Locate the cell with the specified text and output its [x, y] center coordinate. 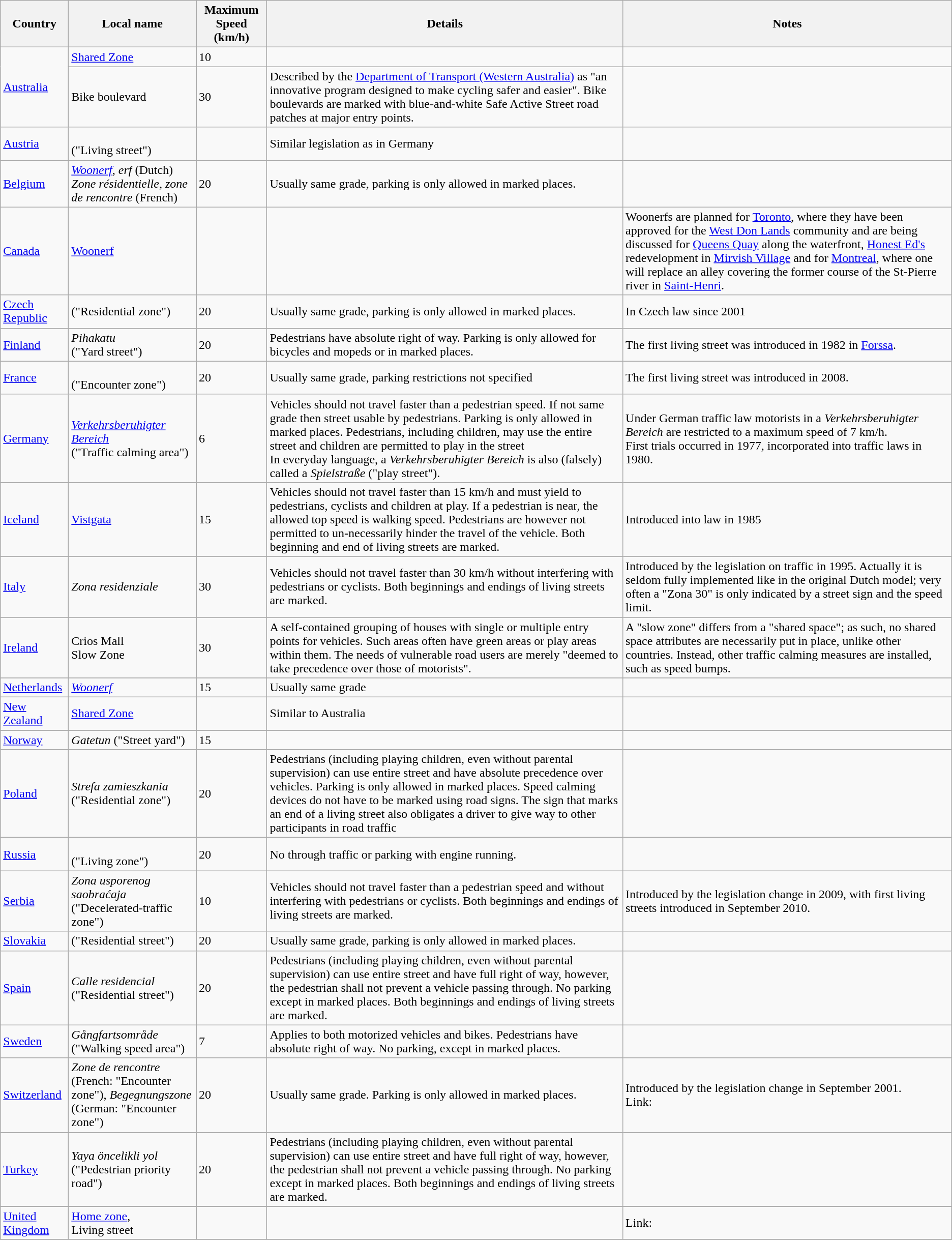
Bike boulevard [132, 97]
Italy [35, 587]
Crios MallSlow Zone [132, 648]
Usually same grade, parking restrictions not specified [445, 377]
Gatetun ("Street yard") [132, 740]
Verkehrsberuhigter Bereich("Traffic calming area") [132, 438]
Slovakia [35, 941]
Russia [35, 854]
Turkey [35, 1169]
Strefa zamieszkania("Residential zone") [132, 793]
Notes [787, 24]
Zone de rencontre(French: "Encounter zone"), Begegnungszone(German: "Encounter zone") [132, 1095]
Norway [35, 740]
Gångfartsområde ("Walking speed area") [132, 1042]
Introduced by the legislation change in September 2001.Link: [787, 1095]
Home zone,Living street [132, 1223]
Switzerland [35, 1095]
Applies to both motorized vehicles and bikes. Pedestrians have absolute right of way. No parking, except in marked places. [445, 1042]
Poland [35, 793]
Pedestrians have absolute right of way. Parking is only allowed for bicycles and mopeds or in marked places. [445, 345]
No through traffic or parking with engine running. [445, 854]
Calle residencial ("Residential street") [132, 988]
("Living zone") [132, 854]
Pihakatu("Yard street") [132, 345]
Introduced into law in 1985 [787, 519]
7 [232, 1042]
Sweden [35, 1042]
New Zealand [35, 714]
Iceland [35, 519]
6 [232, 438]
Australia [35, 87]
Similar legislation as in Germany [445, 143]
Details [445, 24]
Local name [132, 24]
Ireland [35, 648]
Introduced by the legislation change in 2009, with first living streets introduced in September 2010. [787, 901]
Canada [35, 251]
Czech Republic [35, 311]
("Living street") [132, 143]
Zona usporenog saobraćaja ("Decelerated-traffic zone") [132, 901]
The first living street was introduced in 1982 in Forssa. [787, 345]
("Residential zone") [132, 311]
France [35, 377]
Serbia [35, 901]
The first living street was introduced in 2008. [787, 377]
Finland [35, 345]
Yaya öncelikli yol ("Pedestrian priority road") [132, 1169]
In Czech law since 2001 [787, 311]
("Residential street") [132, 941]
Spain [35, 988]
Maximum Speed (km/h) [232, 24]
Vistgata [132, 519]
Woonerf, erf (Dutch)Zone résidentielle, zone de rencontre (French) [132, 184]
Country [35, 24]
Similar to Australia [445, 714]
Usually same grade. Parking is only allowed in marked places. [445, 1095]
("Encounter zone") [132, 377]
Austria [35, 143]
United Kingdom [35, 1223]
Link: [787, 1223]
Usually same grade [445, 688]
Netherlands [35, 688]
Belgium [35, 184]
Germany [35, 438]
Zona residenziale [132, 587]
